Identify which cell holds the provided text, then report its (X, Y) central coordinate. 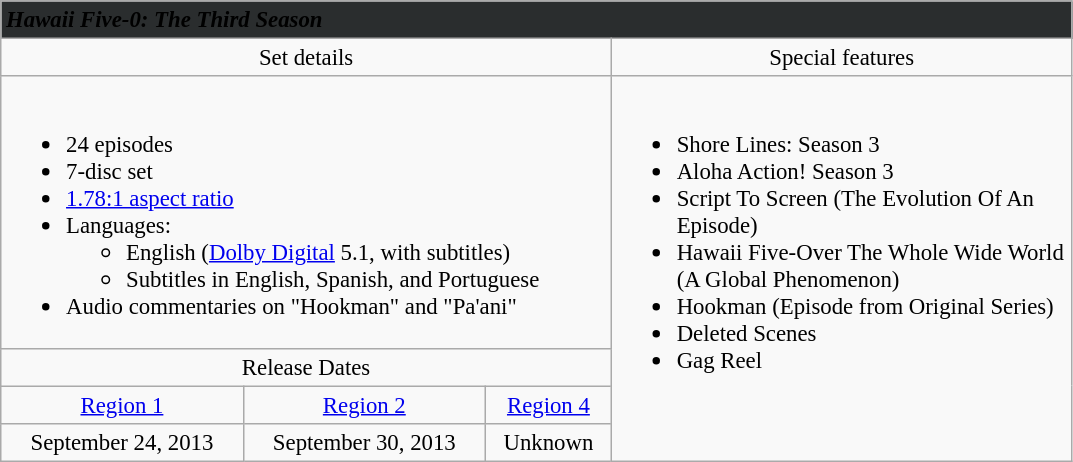
Region 2 (364, 405)
Unknown (548, 442)
September 24, 2013 (122, 442)
Hawaii Five-0: The Third Season (536, 20)
Special features (842, 58)
Region 1 (122, 405)
Release Dates (306, 367)
Set details (306, 58)
Region 4 (548, 405)
September 30, 2013 (364, 442)
